Return the [x, y] coordinate for the center point of the cell that contains the specified text.  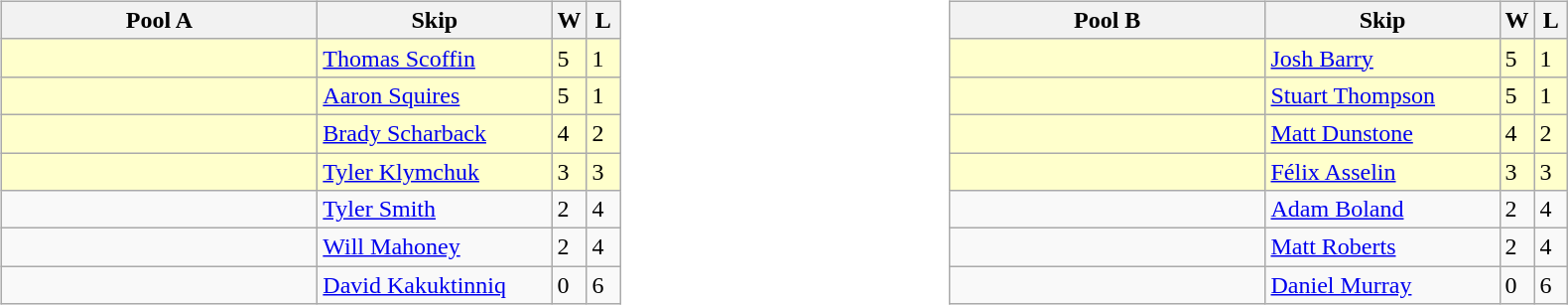
Pool B [1108, 20]
Brady Scharback [435, 133]
Matt Dunstone [1382, 133]
David Kakuktinniq [435, 285]
Stuart Thompson [1382, 95]
Aaron Squires [435, 95]
Matt Roberts [1382, 247]
Tyler Smith [435, 210]
Adam Boland [1382, 210]
Félix Asselin [1382, 172]
Will Mahoney [435, 247]
Thomas Scoffin [435, 58]
Pool A [159, 20]
Tyler Klymchuk [435, 172]
Daniel Murray [1382, 285]
Josh Barry [1382, 58]
